Capture the cell that displays the provided text and extract its (X, Y) central coordinate. 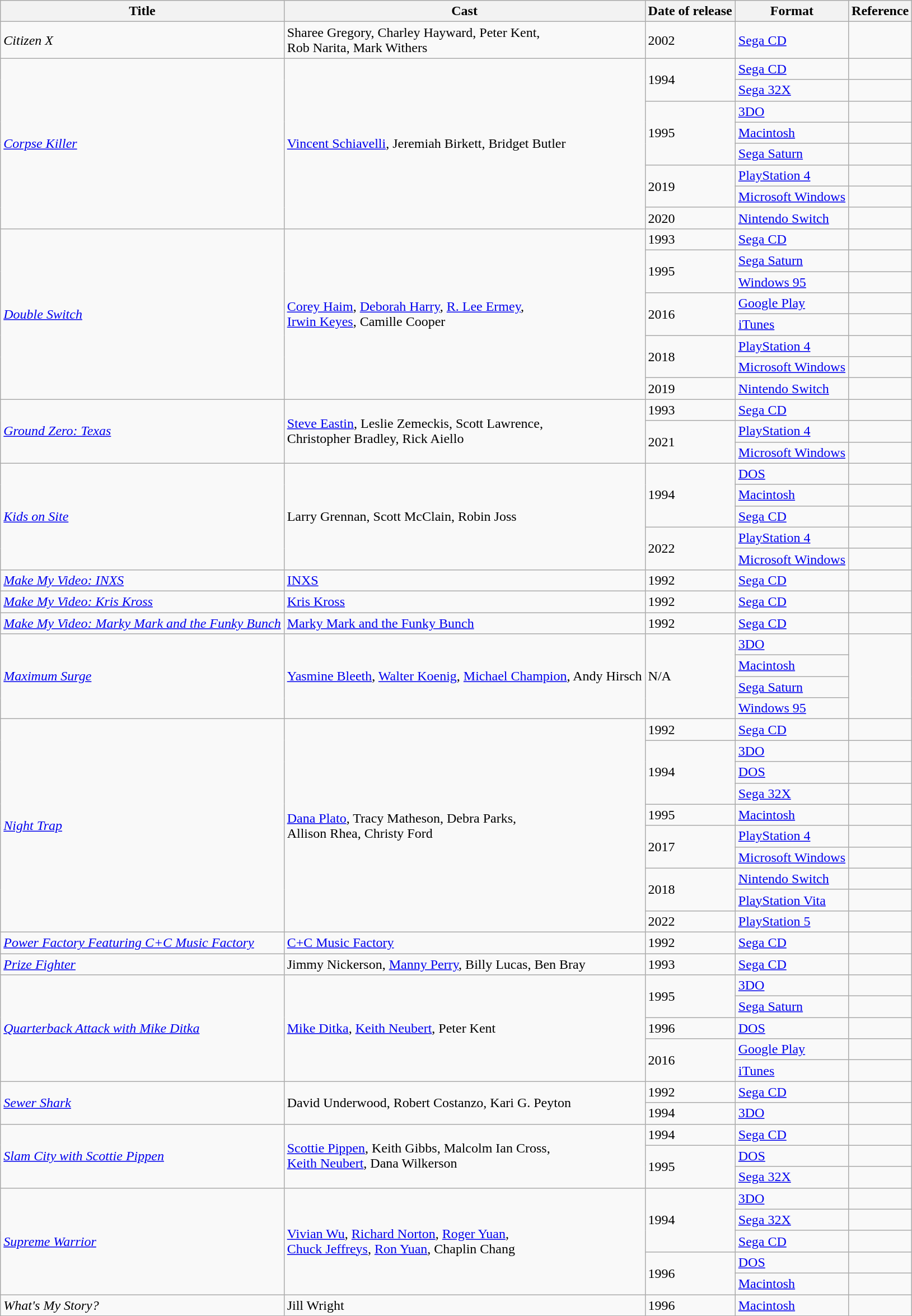
Sewer Shark (142, 1103)
PlayStation Vita (792, 900)
INXS (465, 580)
Make My Video: INXS (142, 580)
Make My Video: Marky Mark and the Funky Bunch (142, 623)
Corey Haim, Deborah Harry, R. Lee Ermey, Irwin Keyes, Camille Cooper (465, 314)
Kids on Site (142, 516)
Mike Ditka, Keith Neubert, Peter Kent (465, 1028)
Marky Mark and the Funky Bunch (465, 623)
Supreme Warrior (142, 1241)
2002 (690, 40)
Date of release (690, 11)
Make My Video: Kris Kross (142, 601)
Citizen X (142, 40)
What's My Story? (142, 1305)
Sharee Gregory, Charley Hayward, Peter Kent, Rob Narita, Mark Withers (465, 40)
Vivian Wu, Richard Norton, Roger Yuan, Chuck Jeffreys, Ron Yuan, Chaplin Chang (465, 1241)
Kris Kross (465, 601)
PlayStation 5 (792, 921)
Prize Fighter (142, 964)
Vincent Schiavelli, Jeremiah Birkett, Bridget Butler (465, 143)
Jill Wright (465, 1305)
N/A (690, 676)
Cast (465, 11)
Dana Plato, Tracy Matheson, Debra Parks, Allison Rhea, Christy Ford (465, 825)
Quarterback Attack with Mike Ditka (142, 1028)
Ground Zero: Texas (142, 431)
Power Factory Featuring C+C Music Factory (142, 942)
Slam City with Scottie Pippen (142, 1156)
Double Switch (142, 314)
David Underwood, Robert Costanzo, Kari G. Peyton (465, 1103)
2017 (690, 847)
Yasmine Bleeth, Walter Koenig, Michael Champion, Andy Hirsch (465, 676)
Jimmy Nickerson, Manny Perry, Billy Lucas, Ben Bray (465, 964)
Larry Grennan, Scott McClain, Robin Joss (465, 516)
Maximum Surge (142, 676)
Corpse Killer (142, 143)
Format (792, 11)
2020 (690, 218)
Scottie Pippen, Keith Gibbs, Malcolm Ian Cross, Keith Neubert, Dana Wilkerson (465, 1156)
Night Trap (142, 825)
C+C Music Factory (465, 942)
Reference (880, 11)
Title (142, 11)
Steve Eastin, Leslie Zemeckis, Scott Lawrence, Christopher Bradley, Rick Aiello (465, 431)
2021 (690, 442)
